Identify which cell holds the provided text, then report its (x, y) central coordinate. 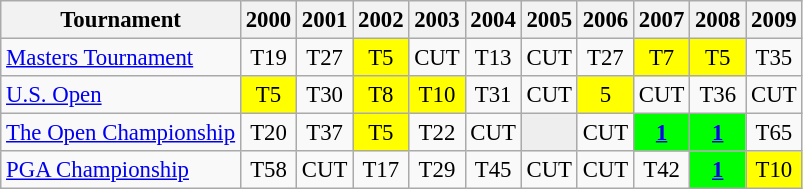
2005 (549, 20)
T37 (325, 133)
T36 (718, 95)
Tournament (121, 20)
U.S. Open (121, 95)
T7 (661, 58)
5 (605, 95)
T58 (268, 170)
T42 (661, 170)
2008 (718, 20)
T19 (268, 58)
T13 (493, 58)
PGA Championship (121, 170)
T29 (437, 170)
The Open Championship (121, 133)
T17 (381, 170)
2003 (437, 20)
T45 (493, 170)
2000 (268, 20)
T31 (493, 95)
T30 (325, 95)
T22 (437, 133)
2009 (774, 20)
2006 (605, 20)
2001 (325, 20)
T8 (381, 95)
2002 (381, 20)
2004 (493, 20)
T65 (774, 133)
2007 (661, 20)
T35 (774, 58)
T20 (268, 133)
Masters Tournament (121, 58)
